Capture the cell that displays the provided text and extract its (x, y) central coordinate. 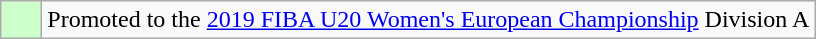
Promoted to the 2019 FIBA U20 Women's European Championship Division A (428, 20)
